Capture the cell that displays the provided text and extract its (X, Y) central coordinate. 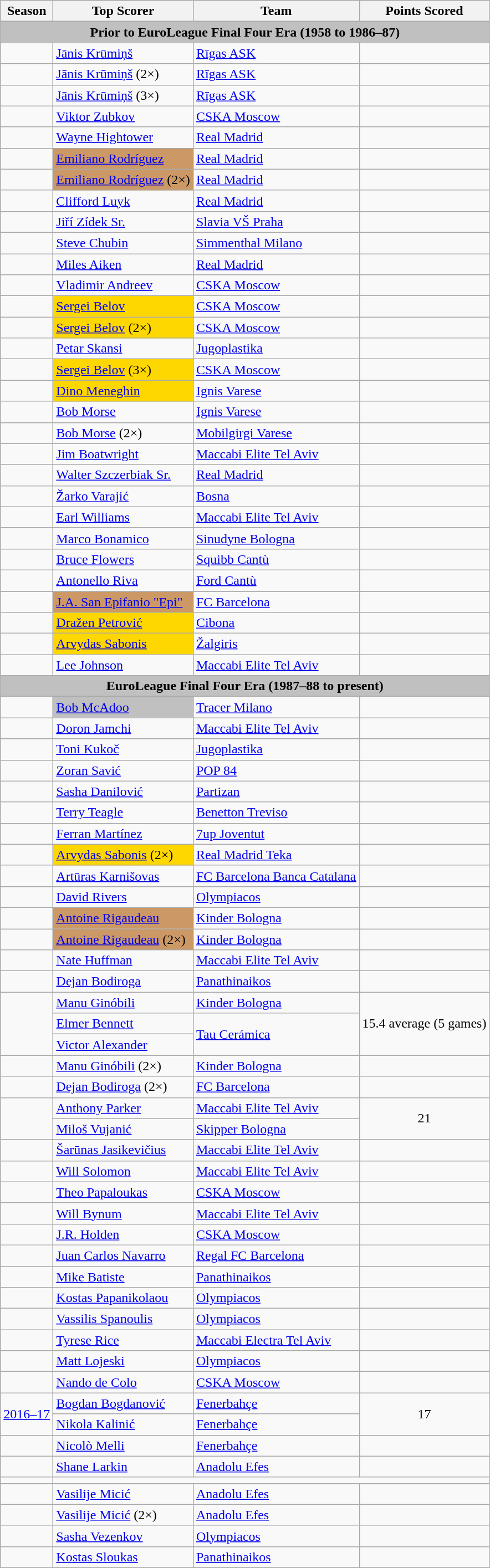
Arvydas Sabonis (2×) (123, 855)
Partizan (276, 791)
Bob Morse (2×) (123, 433)
Bogdan Bogdanović (123, 1403)
Bosna (276, 496)
Jānis Krūmiņš (3×) (123, 95)
Regal FC Barcelona (276, 1255)
Shane Larkin (123, 1467)
Petar Skansi (123, 349)
Simmenthal Milano (276, 243)
Lee Johnson (123, 665)
Žarko Varajić (123, 496)
Clifford Luyk (123, 201)
Mike Batiste (123, 1276)
Wayne Hightower (123, 137)
Marco Bonamico (123, 538)
Jim Boatwright (123, 454)
Sinudyne Bologna (276, 538)
Victor Alexander (123, 1045)
Squibb Cantù (276, 559)
Real Madrid Teka (276, 855)
Manu Ginóbili (2×) (123, 1066)
Arvydas Sabonis (123, 644)
Toni Kukoč (123, 749)
Manu Ginóbili (123, 1003)
15.4 average (5 games) (425, 1024)
Matt Lojeski (123, 1361)
Dražen Petrović (123, 623)
POP 84 (276, 770)
Top Scorer (123, 11)
Sasha Danilović (123, 791)
Jiří Zídek Sr. (123, 222)
Žalgiris (276, 644)
Earl Williams (123, 517)
Benetton Treviso (276, 813)
Nando de Colo (123, 1382)
Walter Szczerbiak Sr. (123, 475)
Points Scored (425, 11)
EuroLeague Final Four Era (1987–88 to present) (245, 686)
Antonello Riva (123, 580)
21 (425, 1118)
Mobilgirgi Varese (276, 433)
Šarūnas Jasikevičius (123, 1150)
Anthony Parker (123, 1108)
Zoran Savić (123, 770)
Season (27, 11)
Steve Chubin (123, 243)
Ferran Martínez (123, 834)
Jānis Krūmiņš (123, 53)
Jānis Krūmiņš (2×) (123, 74)
Bob McAdoo (123, 707)
Dino Meneghin (123, 391)
Bob Morse (123, 412)
Doron Jamchi (123, 728)
Vasilije Micić (123, 1494)
7up Joventut (276, 834)
Kostas Sloukas (123, 1557)
Cibona (276, 623)
Sasha Vezenkov (123, 1536)
Skipper Bologna (276, 1129)
Sergei Belov (2×) (123, 328)
Vassilis Spanoulis (123, 1319)
Dejan Bodiroga (2×) (123, 1087)
Kostas Papanikolaou (123, 1298)
Sergei Belov (3×) (123, 370)
Antoine Rigaudeau (2×) (123, 939)
Miles Aiken (123, 264)
Juan Carlos Navarro (123, 1255)
Theo Papaloukas (123, 1192)
Tyrese Rice (123, 1340)
Dejan Bodiroga (123, 982)
Maccabi Electra Tel Aviv (276, 1340)
Vladimir Andreev (123, 285)
Tau Cerámica (276, 1034)
Miloš Vujanić (123, 1129)
J.A. San Epifanio "Epi" (123, 601)
Ford Cantù (276, 580)
Tracer Milano (276, 707)
Nikola Kalinić (123, 1424)
J.R. Holden (123, 1234)
Elmer Bennett (123, 1024)
Sergei Belov (123, 307)
Vasilije Micić (2×) (123, 1515)
Terry Teagle (123, 813)
Emiliano Rodríguez (2×) (123, 180)
Artūras Karnišovas (123, 876)
Nicolò Melli (123, 1446)
Nate Huffman (123, 961)
Prior to EuroLeague Final Four Era (1958 to 1986–87) (245, 32)
Antoine Rigaudeau (123, 918)
17 (425, 1414)
Will Solomon (123, 1171)
Viktor Zubkov (123, 116)
Team (276, 11)
Bruce Flowers (123, 559)
2016–17 (27, 1414)
FC Barcelona Banca Catalana (276, 876)
David Rivers (123, 897)
Will Bynum (123, 1213)
Slavia VŠ Praha (276, 222)
Emiliano Rodríguez (123, 159)
